Return (x, y) of the center of cell containing provided text 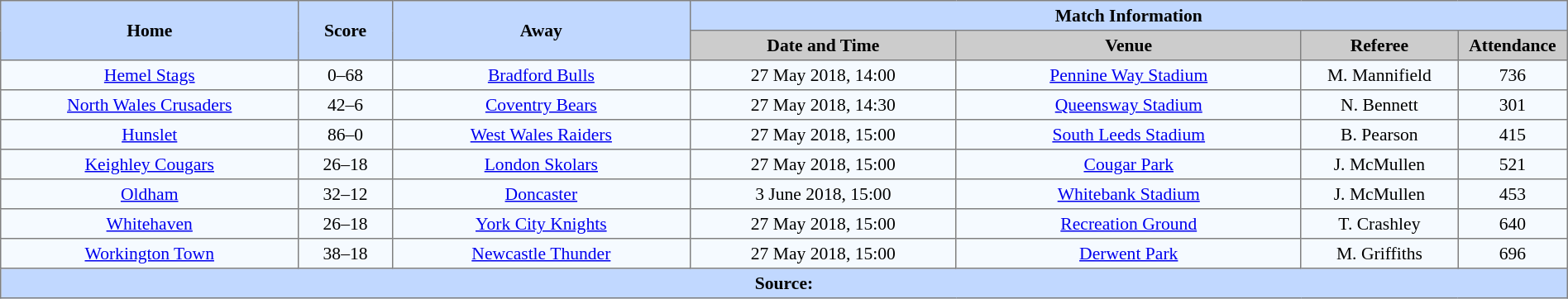
Score (346, 31)
521 (1513, 164)
415 (1513, 135)
Whitehaven (150, 224)
York City Knights (541, 224)
Date and Time (823, 45)
M. Griffiths (1379, 254)
M. Mannifield (1379, 75)
Hunslet (150, 135)
B. Pearson (1379, 135)
Match Information (1128, 16)
301 (1513, 105)
Referee (1379, 45)
Recreation Ground (1128, 224)
Source: (784, 283)
Coventry Bears (541, 105)
42–6 (346, 105)
Keighley Cougars (150, 164)
27 May 2018, 14:30 (823, 105)
32–12 (346, 194)
Attendance (1513, 45)
696 (1513, 254)
Cougar Park (1128, 164)
T. Crashley (1379, 224)
453 (1513, 194)
London Skolars (541, 164)
0–68 (346, 75)
Oldham (150, 194)
86–0 (346, 135)
Derwent Park (1128, 254)
Workington Town (150, 254)
Pennine Way Stadium (1128, 75)
27 May 2018, 14:00 (823, 75)
Queensway Stadium (1128, 105)
West Wales Raiders (541, 135)
3 June 2018, 15:00 (823, 194)
South Leeds Stadium (1128, 135)
North Wales Crusaders (150, 105)
Away (541, 31)
Bradford Bulls (541, 75)
736 (1513, 75)
Newcastle Thunder (541, 254)
38–18 (346, 254)
N. Bennett (1379, 105)
Doncaster (541, 194)
Hemel Stags (150, 75)
Whitebank Stadium (1128, 194)
640 (1513, 224)
Venue (1128, 45)
Home (150, 31)
